Return the [X, Y] coordinate for the center point of the cell that contains the specified text.  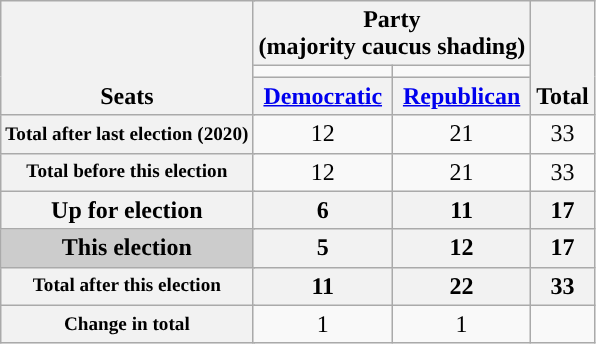
Democratic [323, 96]
Total after this election [127, 286]
6 [323, 210]
Republican [461, 96]
Total before this election [127, 172]
Total [563, 58]
22 [461, 286]
Total after last election (2020) [127, 134]
Change in total [127, 324]
Party (majority caucus shading) [392, 34]
This election [127, 248]
Seats [127, 58]
5 [323, 248]
Up for election [127, 210]
